For the text-containing cell, return its midpoint in [X, Y] coordinate format. 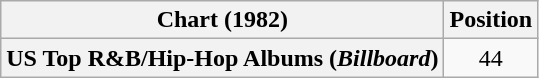
US Top R&B/Hip-Hop Albums (Billboard) [222, 58]
Position [491, 20]
Chart (1982) [222, 20]
44 [491, 58]
